Capture the cell that displays the provided text and extract its [x, y] central coordinate. 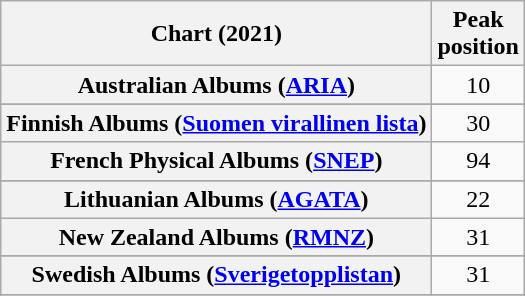
Chart (2021) [216, 34]
22 [478, 199]
New Zealand Albums (RMNZ) [216, 237]
Australian Albums (ARIA) [216, 85]
Swedish Albums (Sverigetopplistan) [216, 275]
10 [478, 85]
Finnish Albums (Suomen virallinen lista) [216, 123]
Peakposition [478, 34]
94 [478, 161]
30 [478, 123]
French Physical Albums (SNEP) [216, 161]
Lithuanian Albums (AGATA) [216, 199]
